Locate the cell with the specified text and output its (X, Y) center coordinate. 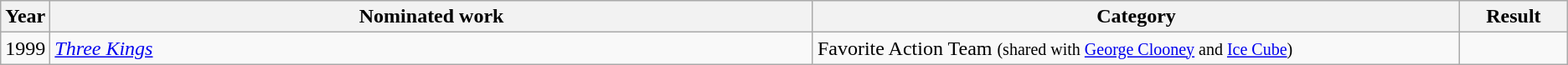
Result (1514, 17)
Year (25, 17)
Favorite Action Team (shared with George Clooney and Ice Cube) (1136, 48)
Nominated work (432, 17)
Category (1136, 17)
Three Kings (432, 48)
1999 (25, 48)
